Return [x, y] of the center of cell containing provided text 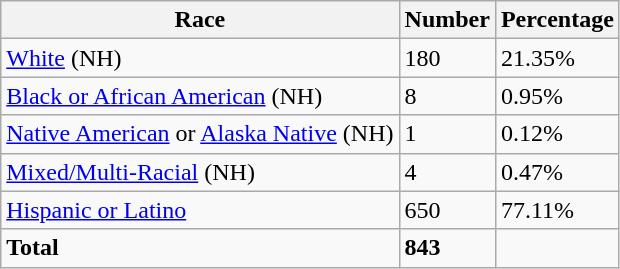
Black or African American (NH) [200, 96]
77.11% [557, 210]
4 [447, 172]
Race [200, 20]
0.47% [557, 172]
0.12% [557, 134]
180 [447, 58]
Percentage [557, 20]
0.95% [557, 96]
White (NH) [200, 58]
Mixed/Multi-Racial (NH) [200, 172]
843 [447, 248]
Number [447, 20]
1 [447, 134]
21.35% [557, 58]
Hispanic or Latino [200, 210]
650 [447, 210]
Total [200, 248]
8 [447, 96]
Native American or Alaska Native (NH) [200, 134]
